Locate the cell with the specified text and output its [x, y] center coordinate. 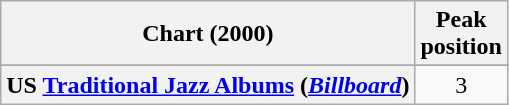
3 [461, 85]
US Traditional Jazz Albums (Billboard) [208, 85]
Chart (2000) [208, 34]
Peakposition [461, 34]
